Pinpoint the cell where the given text exists, returning its [X, Y] midpoint coordinate. 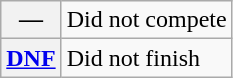
DNF [31, 58]
— [31, 20]
Did not compete [146, 20]
Did not finish [146, 58]
